Detect which cell encompasses the target text, then output its (X, Y) center coordinate. 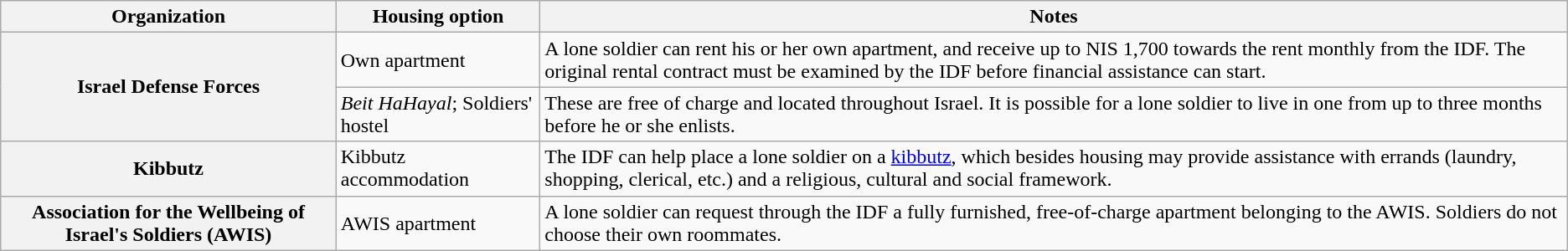
Organization (168, 17)
Kibbutz accommodation (438, 169)
Israel Defense Forces (168, 87)
Association for the Wellbeing of Israel's Soldiers (AWIS) (168, 223)
Beit HaHayal; Soldiers' hostel (438, 114)
Housing option (438, 17)
Notes (1054, 17)
Own apartment (438, 60)
AWIS apartment (438, 223)
Kibbutz (168, 169)
